Scan for the cell matching the given text and deliver its [X, Y] coordinate at center. 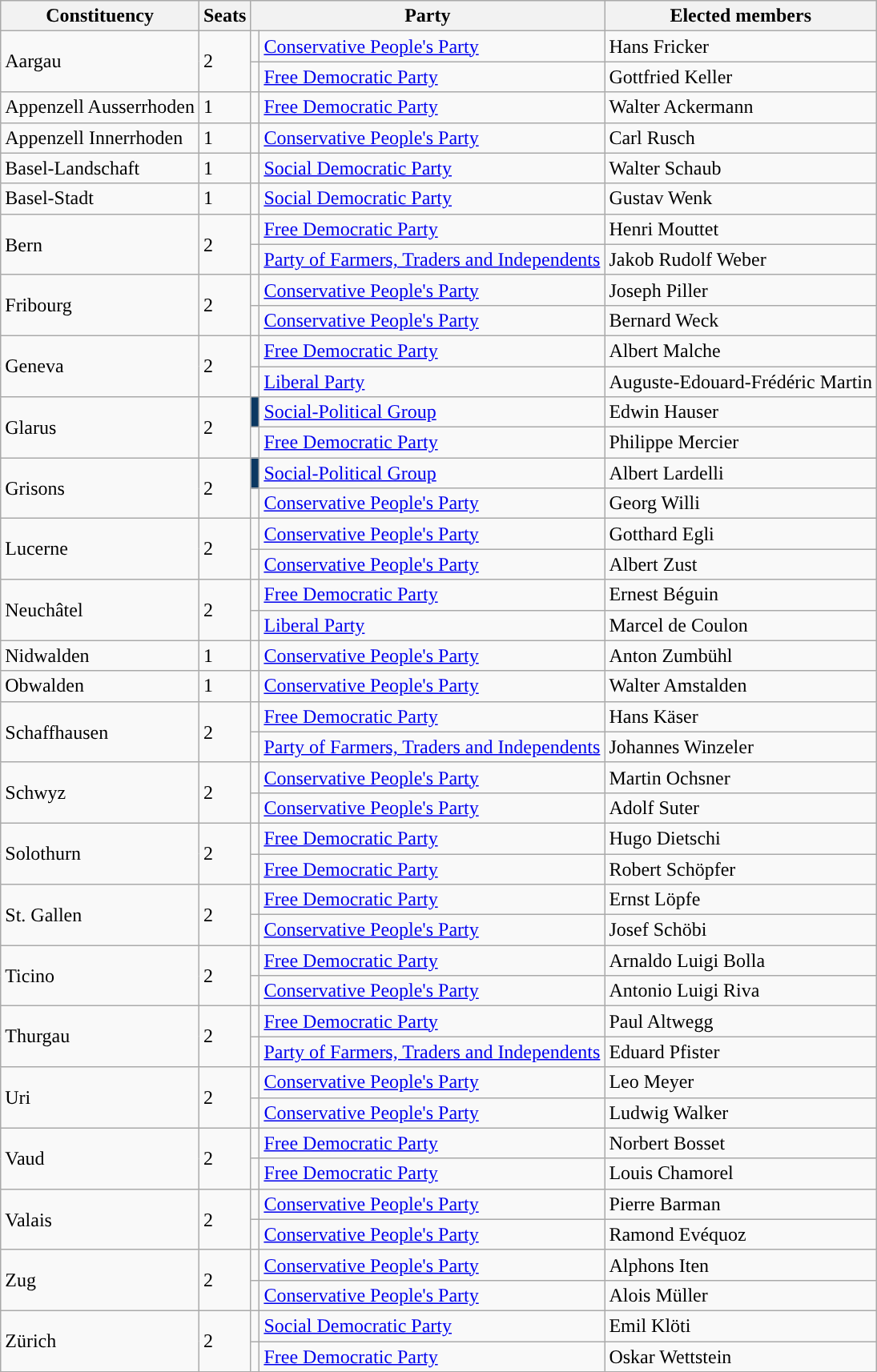
Basel-Stadt [100, 199]
Carl Rusch [741, 138]
Josef Schöbi [741, 930]
Hugo Dietschi [741, 838]
Philippe Mercier [741, 443]
Appenzell Ausserrhoden [100, 107]
Obwalden [100, 686]
Martin Ochsner [741, 777]
Leo Meyer [741, 1082]
Glarus [100, 427]
Ramond Evéquoz [741, 1234]
Bern [100, 244]
Hans Käser [741, 716]
Albert Zust [741, 564]
Pierre Barman [741, 1204]
Marcel de Coulon [741, 625]
Hans Fricker [741, 46]
Antonio Luigi Riva [741, 991]
Albert Lardelli [741, 473]
Alois Müller [741, 1295]
Gustav Wenk [741, 199]
Ernst Löpfe [741, 900]
Albert Malche [741, 351]
Gotthard Egli [741, 534]
Elected members [741, 16]
Schaffhausen [100, 732]
Anton Zumbühl [741, 656]
Lucerne [100, 549]
Emil Klöti [741, 1326]
Johannes Winzeler [741, 747]
Party [428, 16]
Grisons [100, 488]
Appenzell Innerrhoden [100, 138]
Zug [100, 1280]
Eduard Pfister [741, 1052]
Vaud [100, 1158]
Solothurn [100, 853]
Aargau [100, 62]
Louis Chamorel [741, 1173]
Geneva [100, 366]
Oskar Wettstein [741, 1357]
St. Gallen [100, 915]
Walter Schaub [741, 168]
Zürich [100, 1341]
Ernest Béguin [741, 595]
Robert Schöpfer [741, 869]
Paul Altwegg [741, 1021]
Gottfried Keller [741, 77]
Adolf Suter [741, 808]
Bernard Weck [741, 320]
Joseph Piller [741, 290]
Ticino [100, 976]
Valais [100, 1219]
Constituency [100, 16]
Basel-Landschaft [100, 168]
Edwin Hauser [741, 412]
Walter Ackermann [741, 107]
Alphons Iten [741, 1265]
Walter Amstalden [741, 686]
Neuchâtel [100, 610]
Henri Mouttet [741, 229]
Jakob Rudolf Weber [741, 259]
Auguste-Edouard-Frédéric Martin [741, 382]
Thurgau [100, 1037]
Schwyz [100, 792]
Georg Willi [741, 503]
Norbert Bosset [741, 1143]
Fribourg [100, 305]
Uri [100, 1097]
Nidwalden [100, 656]
Ludwig Walker [741, 1113]
Seats [224, 16]
Arnaldo Luigi Bolla [741, 961]
